Find where the given text appears and provide that cell's center as (X, Y) coordinate. 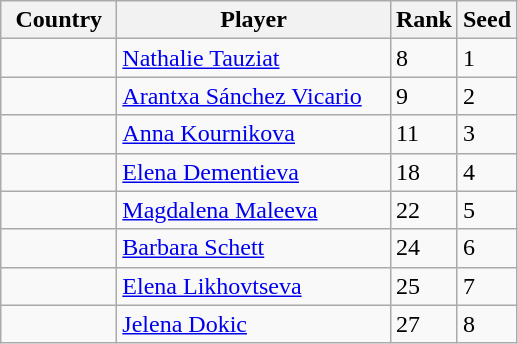
7 (486, 286)
Jelena Dokic (254, 324)
Elena Dementieva (254, 172)
2 (486, 96)
9 (424, 96)
4 (486, 172)
Seed (486, 20)
Arantxa Sánchez Vicario (254, 96)
27 (424, 324)
22 (424, 210)
Barbara Schett (254, 248)
3 (486, 134)
Nathalie Tauziat (254, 58)
5 (486, 210)
24 (424, 248)
Country (59, 20)
Elena Likhovtseva (254, 286)
6 (486, 248)
18 (424, 172)
1 (486, 58)
25 (424, 286)
11 (424, 134)
Magdalena Maleeva (254, 210)
Rank (424, 20)
Anna Kournikova (254, 134)
Player (254, 20)
